For the text-containing cell, return its midpoint in (X, Y) coordinate format. 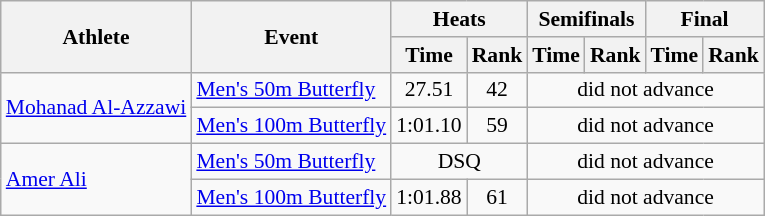
59 (498, 126)
DSQ (459, 162)
1:01.88 (428, 197)
Semifinals (586, 19)
Mohanad Al-Azzawi (96, 108)
Athlete (96, 36)
61 (498, 197)
1:01.10 (428, 126)
Final (704, 19)
27.51 (428, 90)
42 (498, 90)
Heats (459, 19)
Event (291, 36)
Amer Ali (96, 180)
